Locate the cell with the specified text and output its [X, Y] center coordinate. 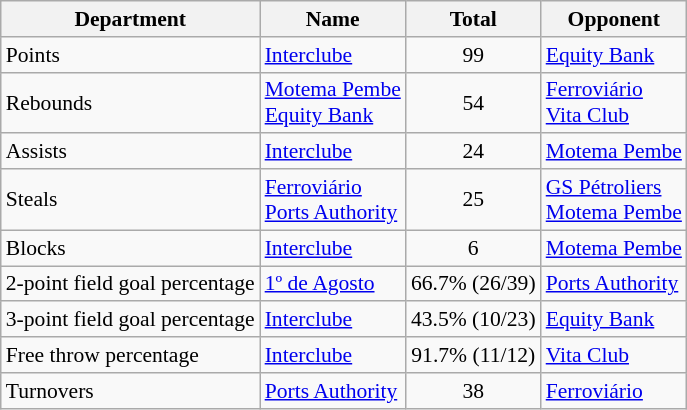
Department [130, 19]
1º de Agosto [333, 284]
Ferroviário Ports Authority [333, 200]
3-point field goal percentage [130, 320]
Ferroviário [614, 391]
Name [333, 19]
54 [474, 102]
38 [474, 391]
Rebounds [130, 102]
Points [130, 55]
Ferroviário Vita Club [614, 102]
Opponent [614, 19]
2-point field goal percentage [130, 284]
66.7% (26/39) [474, 284]
43.5% (10/23) [474, 320]
Vita Club [614, 355]
25 [474, 200]
Assists [130, 152]
Blocks [130, 248]
24 [474, 152]
Steals [130, 200]
Free throw percentage [130, 355]
Motema Pembe Equity Bank [333, 102]
Total [474, 19]
99 [474, 55]
6 [474, 248]
91.7% (11/12) [474, 355]
GS Pétroliers Motema Pembe [614, 200]
Turnovers [130, 391]
